From the cell containing the given text, extract its center point as [x, y] coordinate. 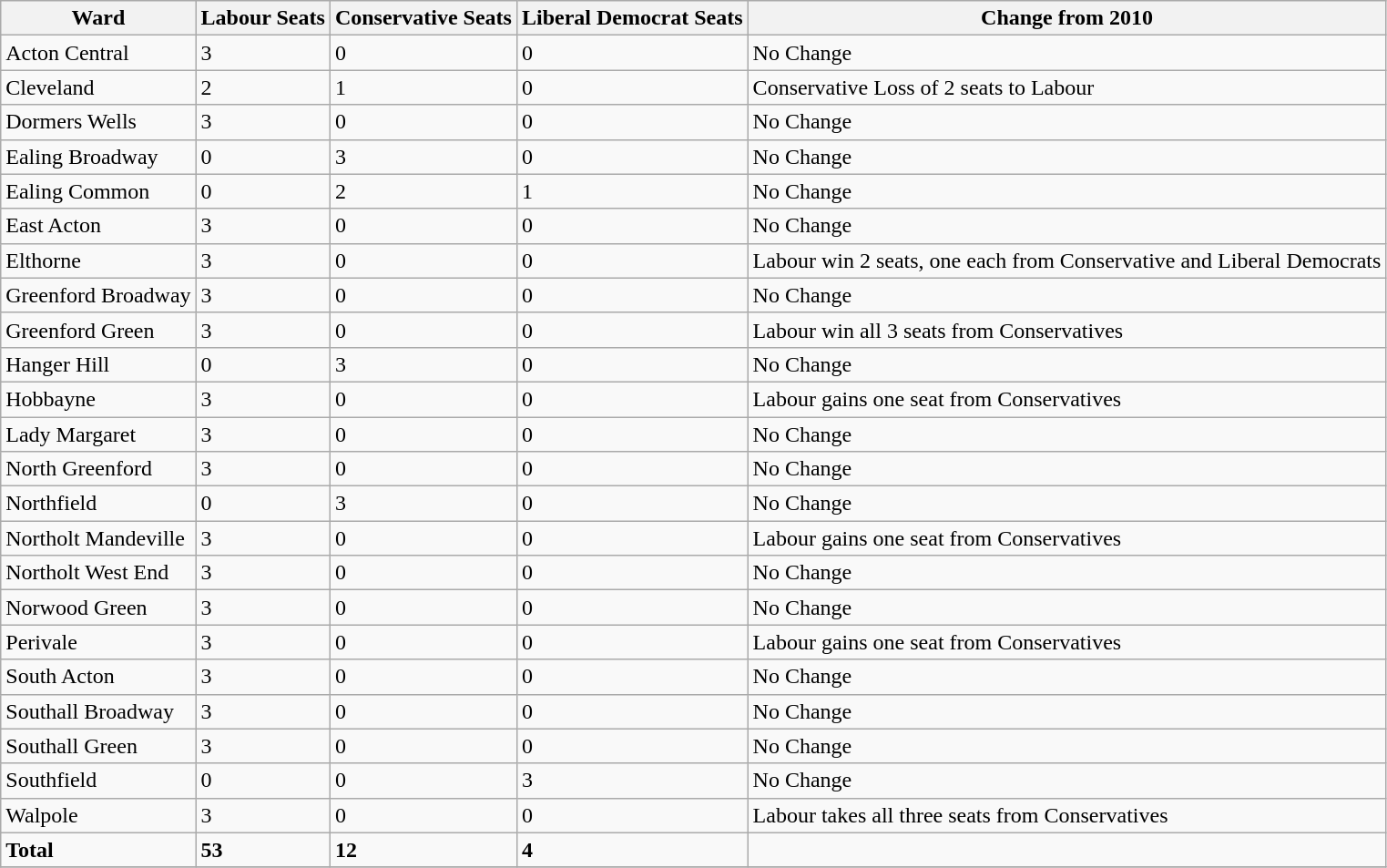
North Greenford [98, 469]
12 [423, 850]
4 [632, 850]
Southfield [98, 781]
Northolt Mandeville [98, 538]
Ealing Broadway [98, 157]
Greenford Green [98, 330]
53 [262, 850]
Conservative Seats [423, 18]
Labour win 2 seats, one each from Conservative and Liberal Democrats [1067, 260]
Greenford Broadway [98, 295]
Ealing Common [98, 191]
Walpole [98, 815]
Elthorne [98, 260]
Hanger Hill [98, 364]
Lady Margaret [98, 434]
Southall Broadway [98, 711]
Northolt West End [98, 573]
Ward [98, 18]
Hobbayne [98, 399]
Dormers Wells [98, 122]
Labour Seats [262, 18]
Norwood Green [98, 608]
Northfield [98, 504]
Change from 2010 [1067, 18]
Acton Central [98, 53]
Conservative Loss of 2 seats to Labour [1067, 87]
Total [98, 850]
Cleveland [98, 87]
Labour win all 3 seats from Conservatives [1067, 330]
East Acton [98, 226]
South Acton [98, 677]
Labour takes all three seats from Conservatives [1067, 815]
Southall Green [98, 746]
Perivale [98, 642]
Liberal Democrat Seats [632, 18]
